Extract the (x, y) coordinate from the center of the cell holding the provided text.  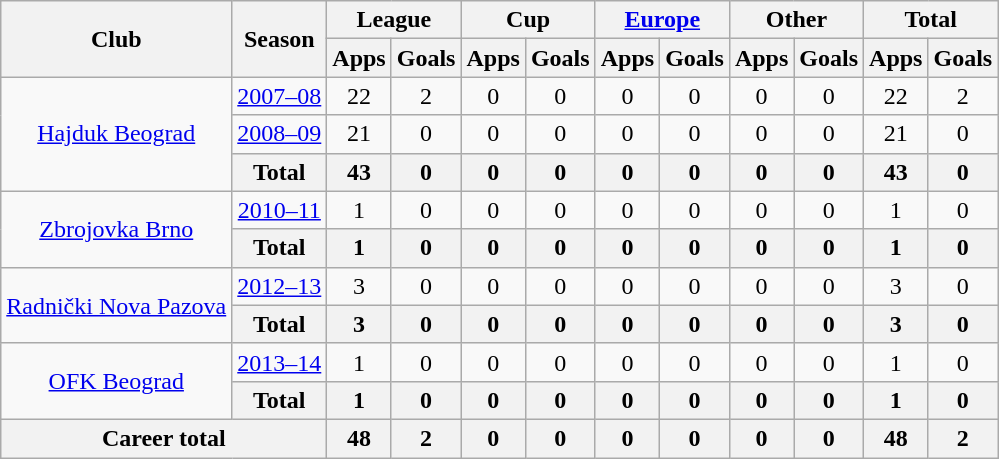
League (394, 20)
Career total (164, 438)
2012–13 (280, 286)
Cup (528, 20)
Zbrojovka Brno (116, 229)
2013–14 (280, 362)
Season (280, 39)
Radnički Nova Pazova (116, 305)
Other (796, 20)
Club (116, 39)
Hajduk Beograd (116, 134)
Europe (662, 20)
2007–08 (280, 96)
2008–09 (280, 134)
2010–11 (280, 210)
OFK Beograd (116, 381)
